Extract the (X, Y) coordinate from the center of the cell holding the provided text.  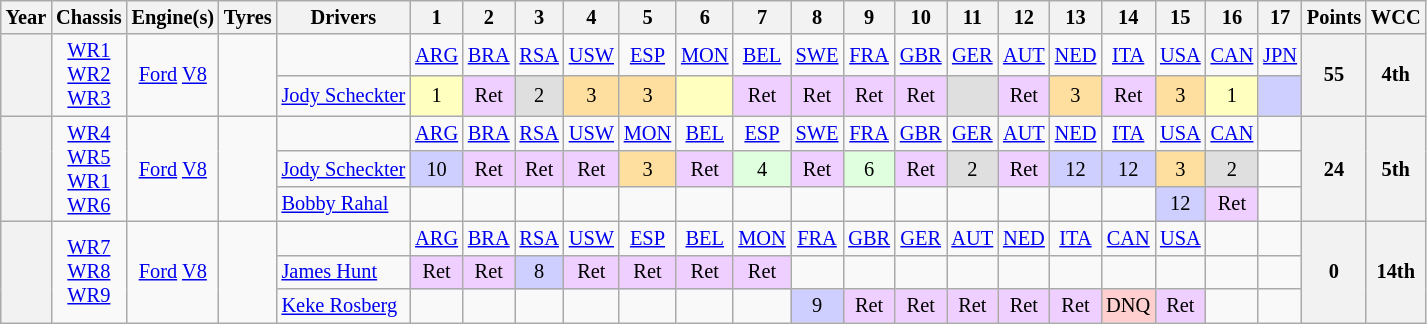
15 (1180, 17)
DNQ (1128, 306)
James Hunt (344, 272)
Keke Rosberg (344, 306)
5 (648, 17)
JPN (1280, 54)
14 (1128, 17)
7 (762, 17)
Drivers (344, 17)
13 (1076, 17)
Engine(s) (173, 17)
Bobby Rahal (344, 204)
5th (1396, 169)
0 (1334, 272)
Points (1334, 17)
Year (26, 17)
WR4WR5WR1WR6 (88, 169)
14th (1396, 272)
WR7WR8WR9 (88, 272)
Tyres (248, 17)
17 (1280, 17)
4th (1396, 75)
WR1WR2WR3 (88, 75)
WCC (1396, 17)
55 (1334, 75)
24 (1334, 169)
11 (972, 17)
16 (1232, 17)
Chassis (88, 17)
